From the cell containing the given text, extract its center point as [x, y] coordinate. 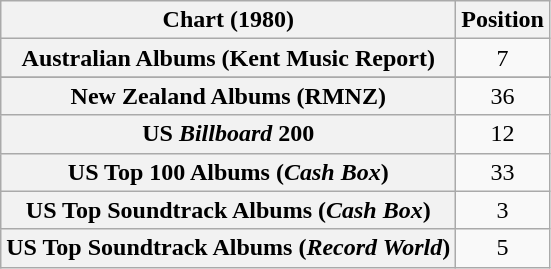
US Top 100 Albums (Cash Box) [228, 172]
New Zealand Albums (RMNZ) [228, 96]
12 [503, 134]
3 [503, 210]
33 [503, 172]
US Top Soundtrack Albums (Cash Box) [228, 210]
Australian Albums (Kent Music Report) [228, 58]
7 [503, 58]
US Billboard 200 [228, 134]
Position [503, 20]
36 [503, 96]
5 [503, 248]
US Top Soundtrack Albums (Record World) [228, 248]
Chart (1980) [228, 20]
